For the text-containing cell, return its midpoint in [x, y] coordinate format. 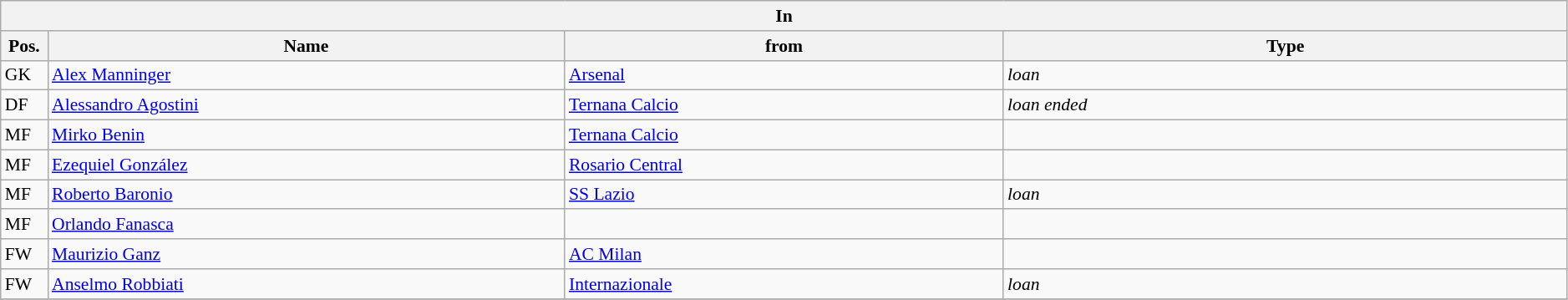
Maurizio Ganz [306, 254]
Ezequiel González [306, 165]
loan ended [1285, 105]
GK [24, 75]
AC Milan [784, 254]
Roberto Baronio [306, 195]
Rosario Central [784, 165]
Alessandro Agostini [306, 105]
In [784, 16]
Type [1285, 46]
DF [24, 105]
from [784, 46]
Orlando Fanasca [306, 225]
Anselmo Robbiati [306, 284]
Arsenal [784, 75]
Alex Manninger [306, 75]
Pos. [24, 46]
Mirko Benin [306, 135]
Internazionale [784, 284]
Name [306, 46]
SS Lazio [784, 195]
